Determine the [X, Y] coordinate at the center of the cell enclosing the given text.  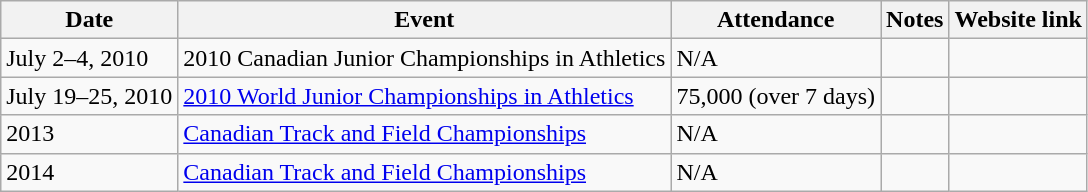
Website link [1018, 20]
July 19–25, 2010 [90, 96]
75,000 (over 7 days) [776, 96]
Event [424, 20]
2013 [90, 134]
July 2–4, 2010 [90, 58]
Attendance [776, 20]
2010 World Junior Championships in Athletics [424, 96]
2010 Canadian Junior Championships in Athletics [424, 58]
2014 [90, 172]
Date [90, 20]
Notes [915, 20]
